Locate the cell with the specified text and output its (x, y) center coordinate. 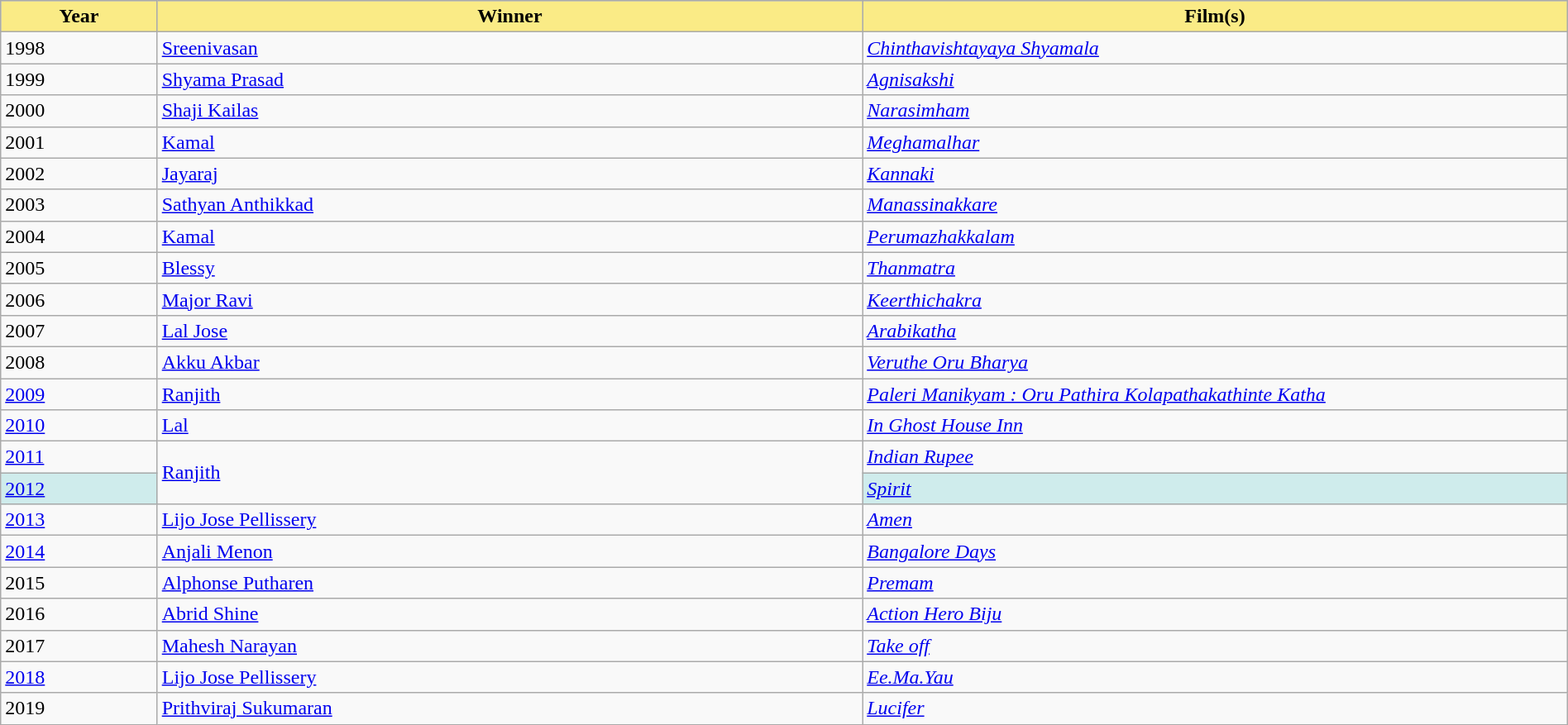
Major Ravi (509, 299)
2012 (79, 489)
Perumazhakkalam (1216, 236)
Spirit (1216, 489)
2017 (79, 646)
2004 (79, 236)
In Ghost House Inn (1216, 426)
Keerthichakra (1216, 299)
Blessy (509, 268)
2001 (79, 142)
Prithviraj Sukumaran (509, 708)
Winner (509, 17)
Thanmatra (1216, 268)
2011 (79, 457)
Shyama Prasad (509, 79)
Lal Jose (509, 331)
Arabikatha (1216, 331)
Ee.Ma.Yau (1216, 677)
Anjali Menon (509, 551)
Paleri Manikyam : Oru Pathira Kolapathakathinte Katha (1216, 394)
Alphonse Putharen (509, 583)
2008 (79, 362)
Kannaki (1216, 174)
2009 (79, 394)
2005 (79, 268)
1998 (79, 48)
Action Hero Biju (1216, 614)
2006 (79, 299)
Manassinakkare (1216, 205)
Film(s) (1216, 17)
Lal (509, 426)
Meghamalhar (1216, 142)
2019 (79, 708)
Veruthe Oru Bharya (1216, 362)
2003 (79, 205)
2000 (79, 111)
2014 (79, 551)
Abrid Shine (509, 614)
2007 (79, 331)
Chinthavishtayaya Shyamala (1216, 48)
Sathyan Anthikkad (509, 205)
Jayaraj (509, 174)
Amen (1216, 520)
2018 (79, 677)
2010 (79, 426)
Sreenivasan (509, 48)
2013 (79, 520)
Take off (1216, 646)
Mahesh Narayan (509, 646)
Akku Akbar (509, 362)
2015 (79, 583)
1999 (79, 79)
2016 (79, 614)
2002 (79, 174)
Narasimham (1216, 111)
Shaji Kailas (509, 111)
Lucifer (1216, 708)
Bangalore Days (1216, 551)
Agnisakshi (1216, 79)
Indian Rupee (1216, 457)
Premam (1216, 583)
Year (79, 17)
